Identify which cell holds the provided text, then report its [X, Y] central coordinate. 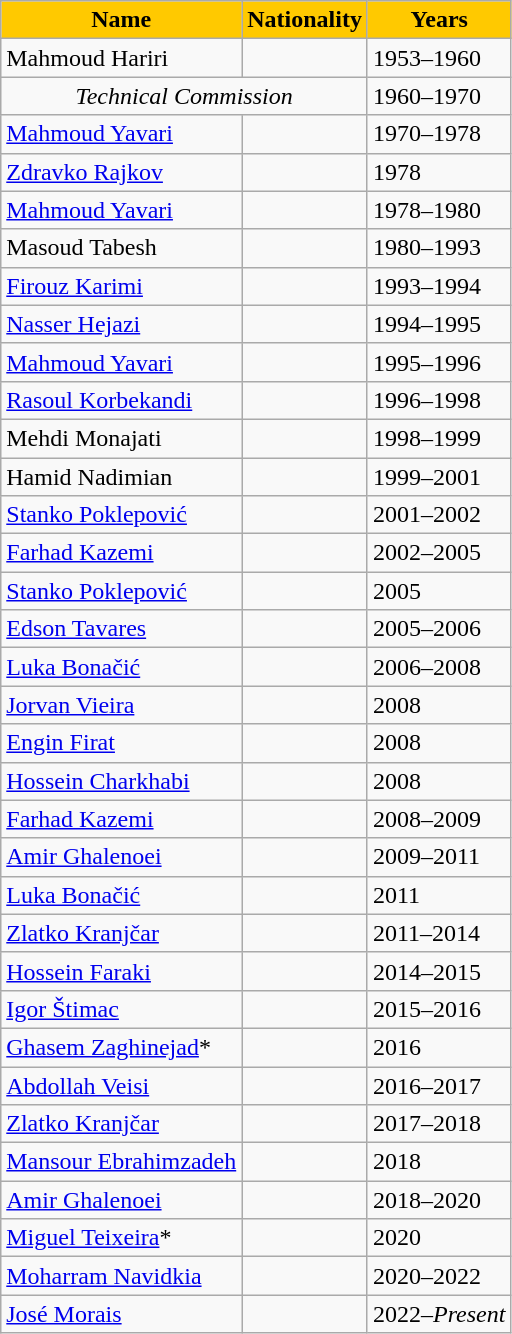
2005–2006 [438, 629]
2001–2002 [438, 515]
1993–1994 [438, 286]
2018 [438, 1162]
2016–2017 [438, 1085]
2008–2009 [438, 819]
1978 [438, 172]
Hamid Nadimian [122, 477]
Rasoul Korbekandi [122, 400]
2005 [438, 591]
2015–2016 [438, 1009]
1980–1993 [438, 248]
1995–1996 [438, 362]
Mehdi Monajati [122, 438]
Igor Štimac [122, 1009]
2011 [438, 895]
2014–2015 [438, 971]
1960–1970 [438, 96]
Miguel Teixeira* [122, 1238]
2002–2005 [438, 553]
Years [438, 20]
Mansour Ebrahimzadeh [122, 1162]
2018–2020 [438, 1200]
Hossein Charkhabi [122, 781]
Mahmoud Hariri [122, 58]
Edson Tavares [122, 629]
Masoud Tabesh [122, 248]
2016 [438, 1047]
Hossein Faraki [122, 971]
1998–1999 [438, 438]
2009–2011 [438, 857]
Moharram Navidkia [122, 1276]
Name [122, 20]
1996–1998 [438, 400]
Nationality [305, 20]
2017–2018 [438, 1124]
1970–1978 [438, 134]
2020 [438, 1238]
2011–2014 [438, 933]
Engin Firat [122, 743]
1999–2001 [438, 477]
Technical Commission [184, 96]
José Morais [122, 1314]
1994–1995 [438, 324]
2020–2022 [438, 1276]
1953–1960 [438, 58]
Jorvan Vieira [122, 705]
2006–2008 [438, 667]
1978–1980 [438, 210]
2022–Present [438, 1314]
Firouz Karimi [122, 286]
Zdravko Rajkov [122, 172]
Ghasem Zaghinejad* [122, 1047]
Abdollah Veisi [122, 1085]
Nasser Hejazi [122, 324]
